Determine the [x, y] coordinate at the center of the cell enclosing the given text.  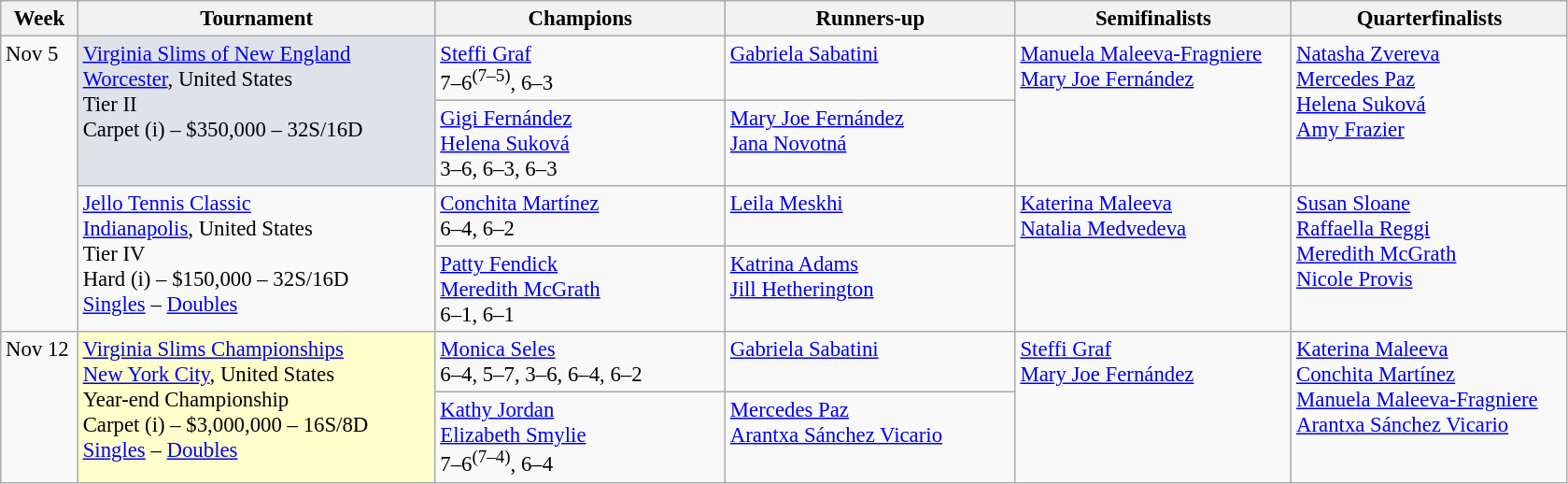
Week [39, 19]
Katerina Maleeva Natalia Medvedeva [1153, 259]
Katerina Maleeva Conchita Martínez Manuela Maleeva-Fragniere Arantxa Sánchez Vicario [1430, 407]
Steffi Graf7–6(7–5), 6–3 [581, 69]
Nov 5 [39, 185]
Runners-up [870, 19]
Susan Sloane Raffaella Reggi Meredith McGrath Nicole Provis [1430, 259]
Quarterfinalists [1430, 19]
Champions [581, 19]
Mercedes Paz Arantxa Sánchez Vicario [870, 437]
Virginia Slims of New EnglandWorcester, United StatesTier II Carpet (i) – $350,000 – 32S/16D [256, 112]
Leila Meskhi [870, 217]
Steffi Graf Mary Joe Fernández [1153, 407]
Jello Tennis ClassicIndianapolis, United StatesTier IV Hard (i) – $150,000 – 32S/16DSingles – Doubles [256, 259]
Monica Seles6–4, 5–7, 3–6, 6–4, 6–2 [581, 363]
Gigi Fernández Helena Suková3–6, 6–3, 6–3 [581, 144]
Nov 12 [39, 407]
Mary Joe Fernández Jana Novotná [870, 144]
Manuela Maleeva-Fragniere Mary Joe Fernández [1153, 112]
Conchita Martínez6–4, 6–2 [581, 217]
Patty Fendick Meredith McGrath6–1, 6–1 [581, 290]
Virginia Slims ChampionshipsNew York City, United StatesYear-end ChampionshipCarpet (i) – $3,000,000 – 16S/8DSingles – Doubles [256, 407]
Katrina Adams Jill Hetherington [870, 290]
Natasha Zvereva Mercedes Paz Helena Suková Amy Frazier [1430, 112]
Semifinalists [1153, 19]
Tournament [256, 19]
Kathy Jordan Elizabeth Smylie7–6(7–4), 6–4 [581, 437]
